Find where the given text appears and provide that cell's center as [X, Y] coordinate. 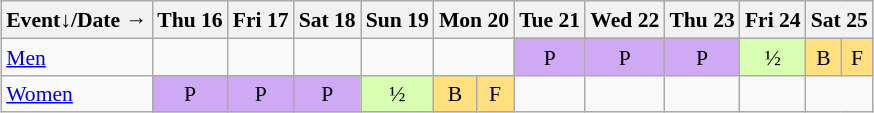
Women [76, 94]
Event↓/Date → [76, 20]
Thu 23 [702, 20]
Men [76, 56]
Sun 19 [398, 20]
Mon 20 [474, 20]
Tue 21 [550, 20]
Fri 17 [261, 20]
Sat 25 [840, 20]
Fri 24 [773, 20]
Sat 18 [328, 20]
Wed 22 [624, 20]
Thu 16 [190, 20]
